Determine the (x, y) coordinate at the center of the cell enclosing the given text.  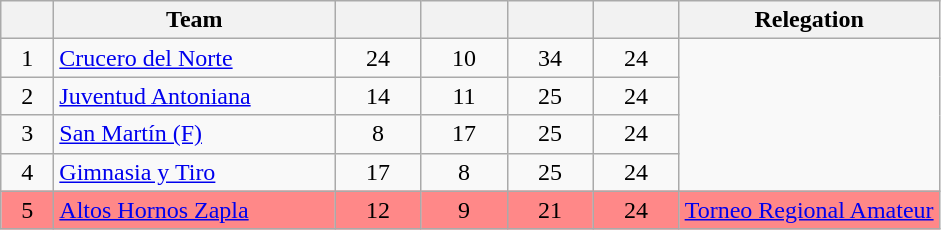
3 (28, 134)
Juventud Antoniana (194, 96)
Altos Hornos Zapla (194, 210)
2 (28, 96)
34 (550, 58)
Torneo Regional Amateur (809, 210)
11 (464, 96)
10 (464, 58)
9 (464, 210)
21 (550, 210)
4 (28, 172)
12 (378, 210)
14 (378, 96)
Relegation (809, 20)
5 (28, 210)
1 (28, 58)
Crucero del Norte (194, 58)
Team (194, 20)
San Martín (F) (194, 134)
Gimnasia y Tiro (194, 172)
